From the cell containing the given text, extract its center point as (x, y) coordinate. 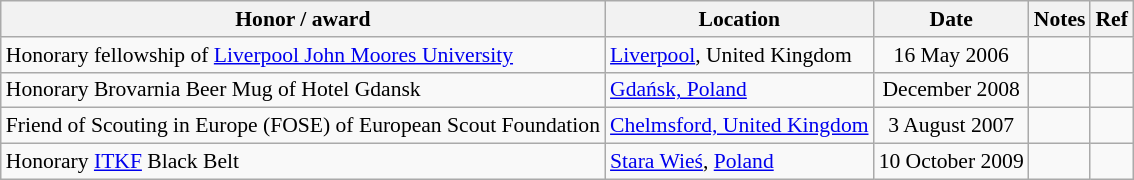
Date (952, 19)
Friend of Scouting in Europe (FOSE) of European Scout Foundation (303, 126)
Honorary Brovarnia Beer Mug of Hotel Gdansk (303, 90)
Honor / award (303, 19)
Stara Wieś, Poland (740, 162)
Location (740, 19)
3 August 2007 (952, 126)
Honorary fellowship of Liverpool John Moores University (303, 55)
Liverpool, United Kingdom (740, 55)
Ref (1111, 19)
Honorary ITKF Black Belt (303, 162)
10 October 2009 (952, 162)
16 May 2006 (952, 55)
Notes (1060, 19)
Gdańsk, Poland (740, 90)
Chelmsford, United Kingdom (740, 126)
December 2008 (952, 90)
